Pinpoint the cell where the given text exists, returning its [x, y] midpoint coordinate. 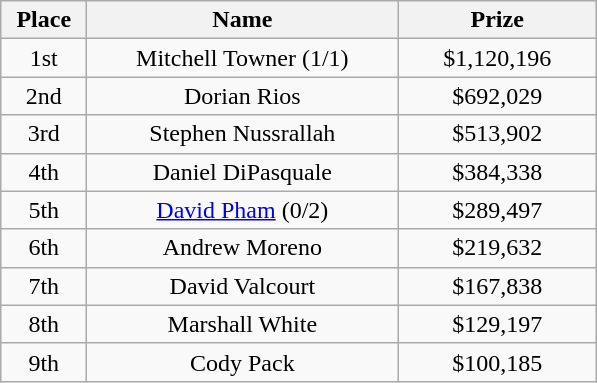
Andrew Moreno [242, 248]
6th [44, 248]
$167,838 [498, 286]
4th [44, 172]
$219,632 [498, 248]
8th [44, 324]
Marshall White [242, 324]
3rd [44, 134]
David Pham (0/2) [242, 210]
5th [44, 210]
Stephen Nussrallah [242, 134]
$384,338 [498, 172]
Mitchell Towner (1/1) [242, 58]
Cody Pack [242, 362]
$692,029 [498, 96]
Dorian Rios [242, 96]
$289,497 [498, 210]
2nd [44, 96]
9th [44, 362]
David Valcourt [242, 286]
$1,120,196 [498, 58]
$100,185 [498, 362]
$513,902 [498, 134]
$129,197 [498, 324]
Place [44, 20]
7th [44, 286]
Daniel DiPasquale [242, 172]
Name [242, 20]
Prize [498, 20]
1st [44, 58]
